Provide the (X, Y) coordinate of the cell's center where the given text is located.  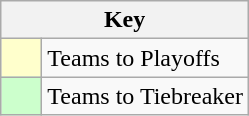
Teams to Playoffs (146, 58)
Key (125, 20)
Teams to Tiebreaker (146, 96)
